Provide the (x, y) coordinate of the cell's center where the given text is located.  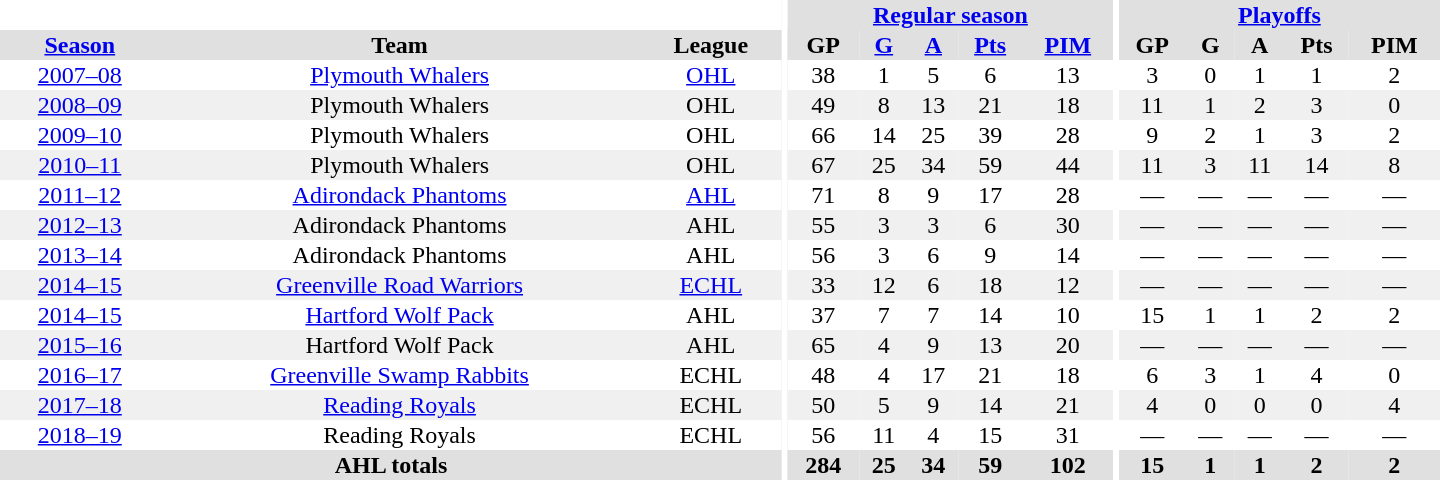
44 (1068, 165)
2007–08 (80, 75)
Season (80, 45)
2013–14 (80, 255)
48 (824, 375)
38 (824, 75)
55 (824, 225)
65 (824, 345)
66 (824, 135)
Greenville Swamp Rabbits (400, 375)
67 (824, 165)
League (711, 45)
71 (824, 195)
2017–18 (80, 405)
33 (824, 285)
284 (824, 465)
Greenville Road Warriors (400, 285)
30 (1068, 225)
10 (1068, 315)
50 (824, 405)
49 (824, 105)
31 (1068, 435)
AHL totals (391, 465)
Playoffs (1280, 15)
39 (990, 135)
2018–19 (80, 435)
102 (1068, 465)
2015–16 (80, 345)
2016–17 (80, 375)
2011–12 (80, 195)
Regular season (951, 15)
Team (400, 45)
20 (1068, 345)
2008–09 (80, 105)
2012–13 (80, 225)
2010–11 (80, 165)
2009–10 (80, 135)
37 (824, 315)
